Output the [x, y] coordinate of the center of the cell containing the given text.  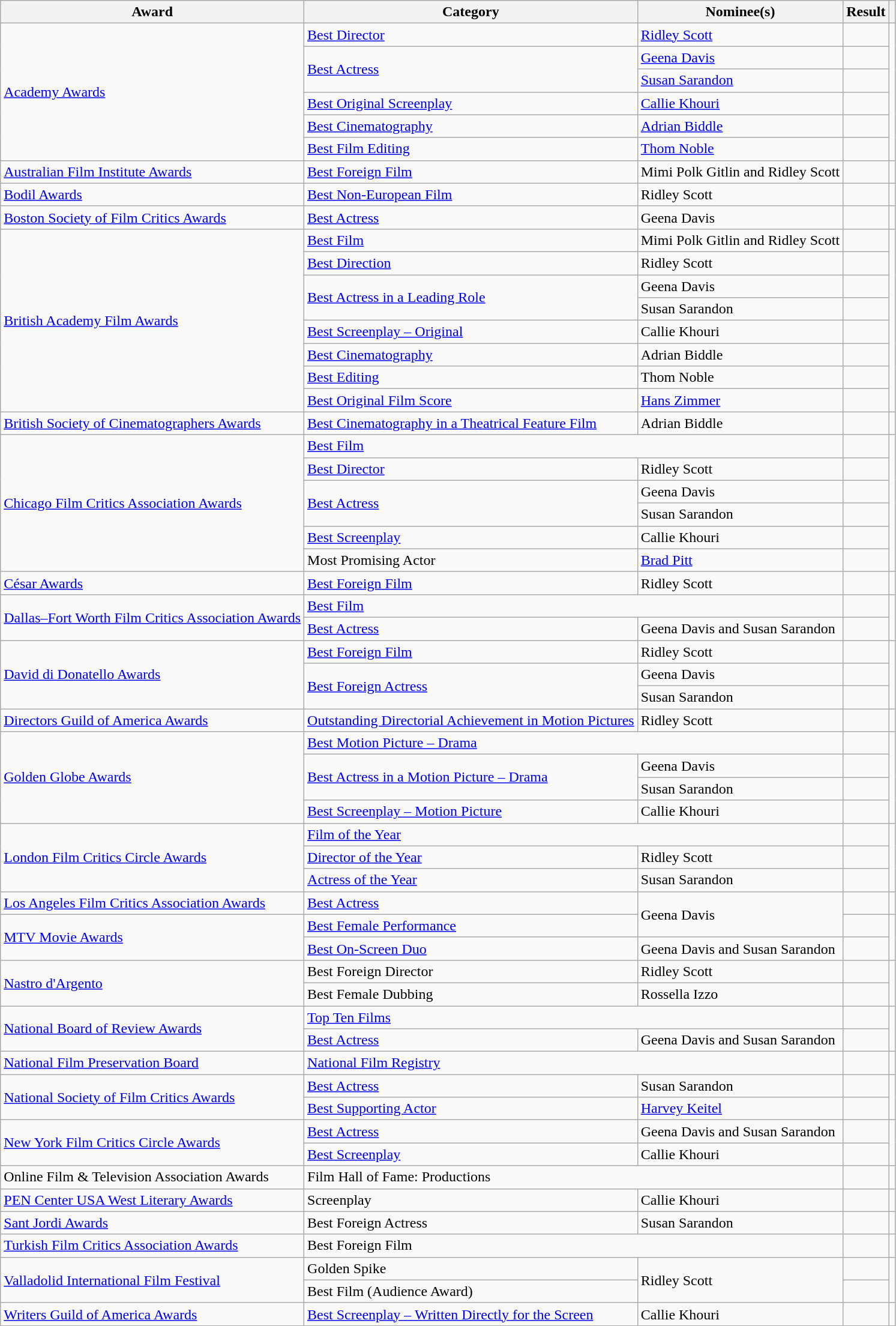
Most Promising Actor [471, 560]
Screenplay [471, 1200]
New York Film Critics Circle Awards [152, 1143]
Writers Guild of America Awards [152, 1314]
Director of the Year [471, 857]
Best Screenplay – Motion Picture [471, 812]
Nastro d'Argento [152, 983]
Best Foreign Director [471, 971]
Golden Spike [471, 1268]
Best Female Dubbing [471, 994]
National Board of Review Awards [152, 1029]
British Society of Cinematographers Awards [152, 423]
Brad Pitt [740, 560]
Award [152, 12]
Best Screenplay – Original [471, 332]
Academy Awards [152, 92]
Hans Zimmer [740, 400]
Best Direction [471, 263]
Turkish Film Critics Association Awards [152, 1246]
Best Editing [471, 378]
Outstanding Directorial Achievement in Motion Pictures [471, 720]
Bodil Awards [152, 194]
Directors Guild of America Awards [152, 720]
César Awards [152, 583]
Best Supporting Actor [471, 1109]
MTV Movie Awards [152, 937]
Online Film & Television Association Awards [152, 1177]
London Film Critics Circle Awards [152, 857]
Best Original Film Score [471, 400]
National Film Registry [574, 1063]
Nominee(s) [740, 12]
Best Screenplay – Written Directly for the Screen [471, 1314]
Golden Globe Awards [152, 777]
Los Angeles Film Critics Association Awards [152, 903]
Best Actress in a Leading Role [471, 298]
Dallas–Fort Worth Film Critics Association Awards [152, 617]
Sant Jordi Awards [152, 1223]
Top Ten Films [574, 1017]
British Academy Film Awards [152, 320]
PEN Center USA West Literary Awards [152, 1200]
Australian Film Institute Awards [152, 172]
David di Donatello Awards [152, 674]
Result [866, 12]
Film Hall of Fame: Productions [574, 1177]
Chicago Film Critics Association Awards [152, 503]
Best Original Screenplay [471, 103]
Best Motion Picture – Drama [574, 743]
Harvey Keitel [740, 1109]
Valladolid International Film Festival [152, 1280]
Best Non-European Film [471, 194]
National Society of Film Critics Awards [152, 1097]
Best Cinematography in a Theatrical Feature Film [471, 423]
Category [471, 12]
Actress of the Year [471, 880]
Best On-Screen Duo [471, 948]
Best Film Editing [471, 149]
Best Female Performance [471, 926]
National Film Preservation Board [152, 1063]
Rossella Izzo [740, 994]
Boston Society of Film Critics Awards [152, 217]
Best Film (Audience Award) [471, 1291]
Film of the Year [574, 834]
Best Actress in a Motion Picture – Drama [471, 777]
